From the cell containing the given text, extract its center point as [X, Y] coordinate. 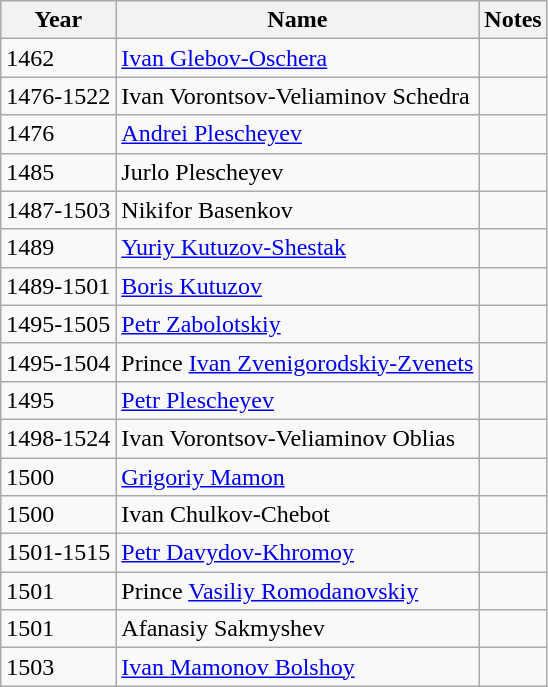
1495 [58, 400]
1476 [58, 134]
1489-1501 [58, 286]
1498-1524 [58, 438]
Boris Kutuzov [298, 286]
Petr Plescheyev [298, 400]
1489 [58, 248]
Notes [513, 20]
Grigoriy Mamon [298, 477]
Prince Vasiliy Romodanovskiy [298, 591]
Name [298, 20]
1495-1505 [58, 324]
Ivan Vorontsov-Veliaminov Schedra [298, 96]
1485 [58, 172]
Ivan Chulkov-Chebot [298, 515]
Year [58, 20]
Yuriy Kutuzov-Shestak [298, 248]
Nikifor Basenkov [298, 210]
Afanasiy Sakmyshev [298, 629]
Petr Davydov-Khromoy [298, 553]
Jurlo Plescheyev [298, 172]
Ivan Mamonov Bolshoy [298, 667]
Petr Zabolotskiy [298, 324]
Prince Ivan Zvenigorodskiy-Zvenets [298, 362]
Ivan Glebov-Oschera [298, 58]
1476-1522 [58, 96]
1495-1504 [58, 362]
1487-1503 [58, 210]
1462 [58, 58]
Ivan Vorontsov-Veliaminov Oblias [298, 438]
1501-1515 [58, 553]
Andrei Plescheyev [298, 134]
1503 [58, 667]
